Locate the cell with the specified text and output its [X, Y] center coordinate. 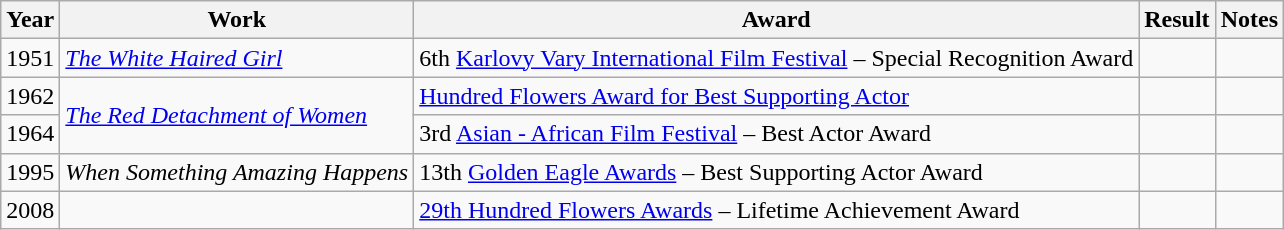
The Red Detachment of Women [237, 115]
The White Haired Girl [237, 58]
Award [776, 20]
When Something Amazing Happens [237, 172]
Hundred Flowers Award for Best Supporting Actor [776, 96]
Result [1177, 20]
Notes [1249, 20]
Work [237, 20]
Year [30, 20]
6th Karlovy Vary International Film Festival – Special Recognition Award [776, 58]
1962 [30, 96]
13th Golden Eagle Awards – Best Supporting Actor Award [776, 172]
1995 [30, 172]
3rd Asian - African Film Festival – Best Actor Award [776, 134]
2008 [30, 210]
1951 [30, 58]
1964 [30, 134]
29th Hundred Flowers Awards – Lifetime Achievement Award [776, 210]
